Provide the [x, y] coordinate of the cell's center where the given text is located.  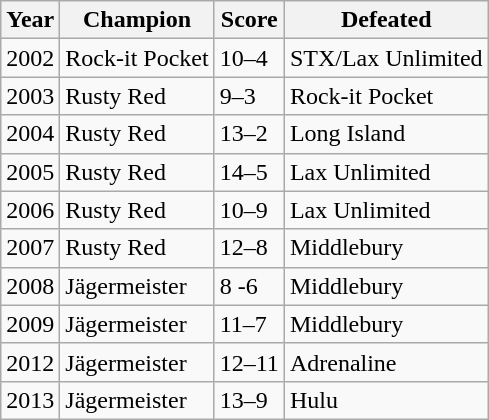
Champion [137, 20]
9–3 [249, 96]
10–4 [249, 58]
2008 [30, 286]
14–5 [249, 172]
13–2 [249, 134]
12–8 [249, 248]
Hulu [386, 400]
2006 [30, 210]
8 -6 [249, 286]
Score [249, 20]
2005 [30, 172]
11–7 [249, 324]
Year [30, 20]
Long Island [386, 134]
STX/Lax Unlimited [386, 58]
2003 [30, 96]
Adrenaline [386, 362]
2012 [30, 362]
10–9 [249, 210]
2013 [30, 400]
13–9 [249, 400]
2004 [30, 134]
2002 [30, 58]
2007 [30, 248]
12–11 [249, 362]
Defeated [386, 20]
2009 [30, 324]
